Capture the cell that displays the provided text and extract its [X, Y] central coordinate. 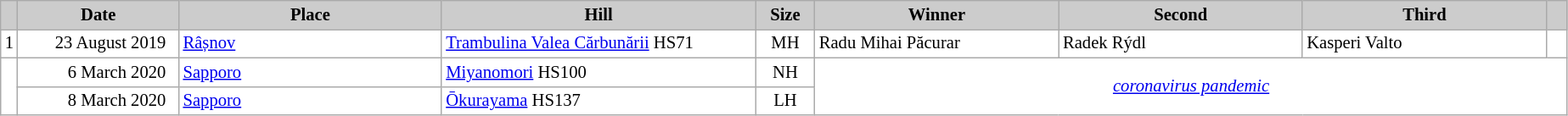
Ōkurayama HS137 [599, 101]
Third [1425, 14]
Radek Rýdl [1180, 43]
8 March 2020 [98, 101]
23 August 2019 [98, 43]
coronavirus pandemic [1191, 86]
NH [785, 72]
LH [785, 101]
Winner [937, 14]
Hill [599, 14]
Kasperi Valto [1425, 43]
Size [785, 14]
Râșnov [311, 43]
Miyanomori HS100 [599, 72]
Second [1180, 14]
Date [98, 14]
Radu Mihai Păcurar [937, 43]
1 [9, 43]
MH [785, 43]
Place [311, 14]
Trambulina Valea Cărbunării HS71 [599, 43]
6 March 2020 [98, 72]
